Determine the (x, y) coordinate at the center of the cell enclosing the given text.  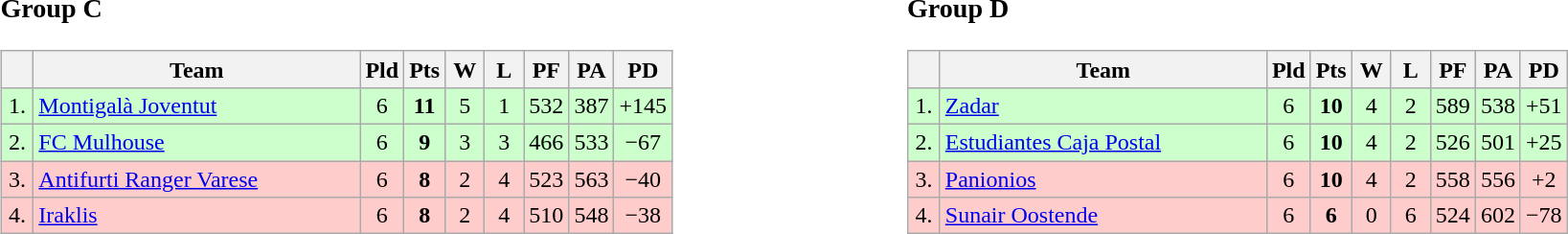
526 (1452, 143)
−38 (644, 216)
+2 (1544, 179)
11 (425, 105)
558 (1452, 179)
Zadar (1103, 105)
523 (546, 179)
5 (466, 105)
+145 (644, 105)
387 (592, 105)
Antifurti Ranger Varese (197, 179)
538 (1498, 105)
524 (1452, 216)
FC Mulhouse (197, 143)
563 (592, 179)
548 (592, 216)
−40 (644, 179)
Montigalà Joventut (197, 105)
9 (425, 143)
466 (546, 143)
532 (546, 105)
556 (1498, 179)
Iraklis (197, 216)
+25 (1544, 143)
589 (1452, 105)
Panionios (1103, 179)
533 (592, 143)
Estudiantes Caja Postal (1103, 143)
501 (1498, 143)
1 (504, 105)
−78 (1544, 216)
Sunair Oostende (1103, 216)
602 (1498, 216)
+51 (1544, 105)
510 (546, 216)
0 (1372, 216)
−67 (644, 143)
